Identify which cell holds the provided text, then report its (x, y) central coordinate. 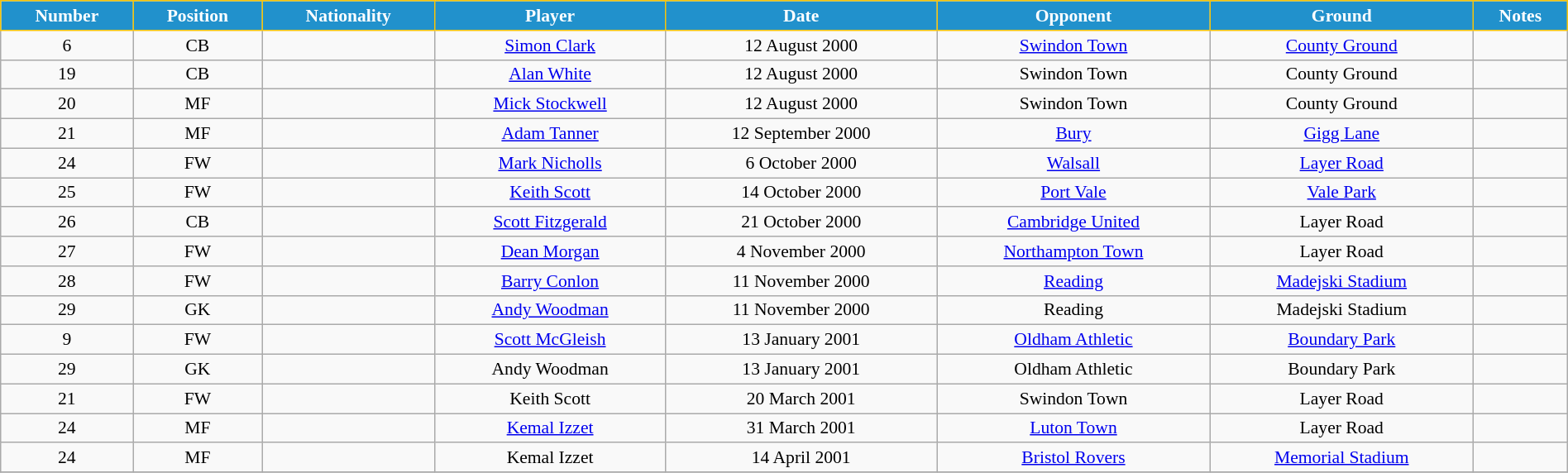
4 November 2000 (801, 251)
Adam Tanner (551, 134)
Bury (1073, 134)
6 October 2000 (801, 163)
20 (67, 104)
Bristol Rovers (1073, 458)
27 (67, 251)
Barry Conlon (551, 281)
Gigg Lane (1341, 134)
28 (67, 281)
Notes (1520, 16)
Ground (1341, 16)
Luton Town (1073, 428)
Nationality (349, 16)
20 March 2001 (801, 399)
Alan White (551, 74)
Opponent (1073, 16)
Dean Morgan (551, 251)
Number (67, 16)
14 April 2001 (801, 458)
Position (198, 16)
Date (801, 16)
19 (67, 74)
12 September 2000 (801, 134)
Memorial Stadium (1341, 458)
Port Vale (1073, 193)
21 October 2000 (801, 222)
Vale Park (1341, 193)
Simon Clark (551, 45)
26 (67, 222)
Mark Nicholls (551, 163)
Mick Stockwell (551, 104)
6 (67, 45)
Northampton Town (1073, 251)
14 October 2000 (801, 193)
Scott McGleish (551, 340)
9 (67, 340)
Player (551, 16)
31 March 2001 (801, 428)
Scott Fitzgerald (551, 222)
Cambridge United (1073, 222)
Walsall (1073, 163)
25 (67, 193)
